Locate the cell with the specified text and output its (x, y) center coordinate. 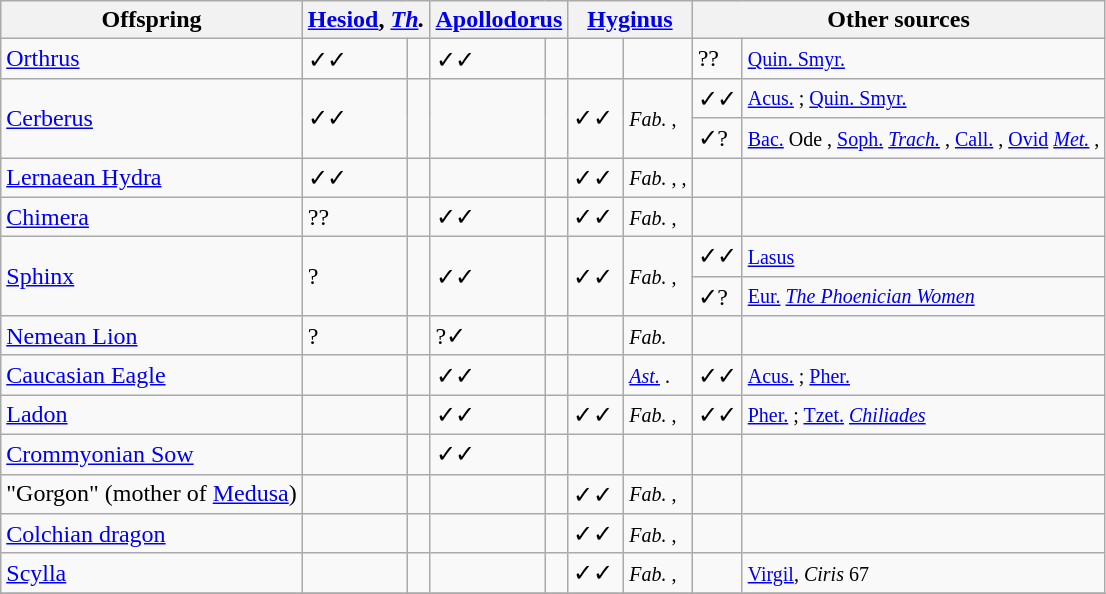
Other sources (898, 20)
Lernaean Hydra (152, 178)
?✓ (488, 336)
Pher. ; Tzet. Chiliades (924, 415)
Scylla (152, 573)
Ast. . (658, 375)
"Gorgon" (mother of Medusa) (152, 494)
Fab. , , (658, 178)
Chimera (152, 217)
Cerberus (152, 118)
Offspring (152, 20)
Lasus (924, 257)
Hyginus (630, 20)
Hesiod, Th. (366, 20)
Acus. ; Quin. Smyr. (924, 98)
Nemean Lion (152, 336)
Fab. (658, 336)
Eur. The Phoenician Women (924, 296)
Bac. Ode , Soph. Trach. , Call. , Ovid Met. , (924, 138)
Quin. Smyr. (924, 59)
Apollodorus (499, 20)
Caucasian Eagle (152, 375)
Virgil, Ciris 67 (924, 573)
Acus. ; Pher. (924, 375)
Orthrus (152, 59)
Crommyonian Sow (152, 454)
Sphinx (152, 276)
Ladon (152, 415)
Colchian dragon (152, 534)
